Return [x, y] of the center of cell containing provided text 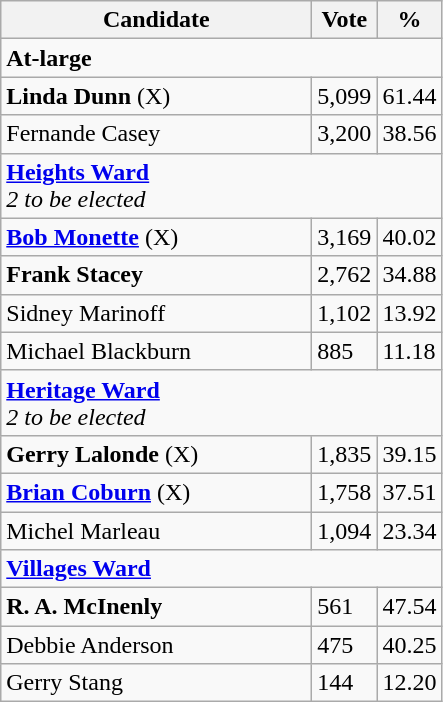
144 [344, 683]
Villages Ward [222, 569]
Brian Coburn (X) [156, 492]
Frank Stacey [156, 275]
Vote [344, 20]
47.54 [410, 607]
Michel Marleau [156, 531]
12.20 [410, 683]
475 [344, 645]
38.56 [410, 134]
40.25 [410, 645]
R. A. McInenly [156, 607]
Candidate [156, 20]
Fernande Casey [156, 134]
34.88 [410, 275]
37.51 [410, 492]
61.44 [410, 96]
1,835 [344, 454]
At-large [222, 58]
23.34 [410, 531]
Michael Blackburn [156, 351]
2,762 [344, 275]
Heights Ward 2 to be elected [222, 186]
Sidney Marinoff [156, 313]
Debbie Anderson [156, 645]
Bob Monette (X) [156, 237]
40.02 [410, 237]
39.15 [410, 454]
885 [344, 351]
1,102 [344, 313]
Linda Dunn (X) [156, 96]
5,099 [344, 96]
Heritage Ward 2 to be elected [222, 402]
Gerry Lalonde (X) [156, 454]
3,200 [344, 134]
11.18 [410, 351]
% [410, 20]
3,169 [344, 237]
1,094 [344, 531]
13.92 [410, 313]
Gerry Stang [156, 683]
561 [344, 607]
1,758 [344, 492]
